Identify which cell holds the provided text, then report its (X, Y) central coordinate. 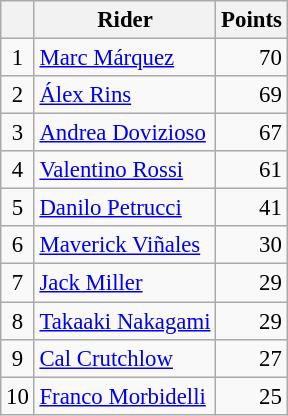
7 (18, 283)
Maverick Viñales (125, 245)
67 (252, 133)
Marc Márquez (125, 58)
70 (252, 58)
Álex Rins (125, 95)
41 (252, 208)
1 (18, 58)
8 (18, 321)
Andrea Dovizioso (125, 133)
9 (18, 358)
Valentino Rossi (125, 170)
Cal Crutchlow (125, 358)
3 (18, 133)
61 (252, 170)
2 (18, 95)
Points (252, 20)
10 (18, 396)
69 (252, 95)
5 (18, 208)
Danilo Petrucci (125, 208)
4 (18, 170)
25 (252, 396)
27 (252, 358)
Rider (125, 20)
6 (18, 245)
Jack Miller (125, 283)
Franco Morbidelli (125, 396)
Takaaki Nakagami (125, 321)
30 (252, 245)
